Extract the (X, Y) coordinate from the center of the cell holding the provided text.  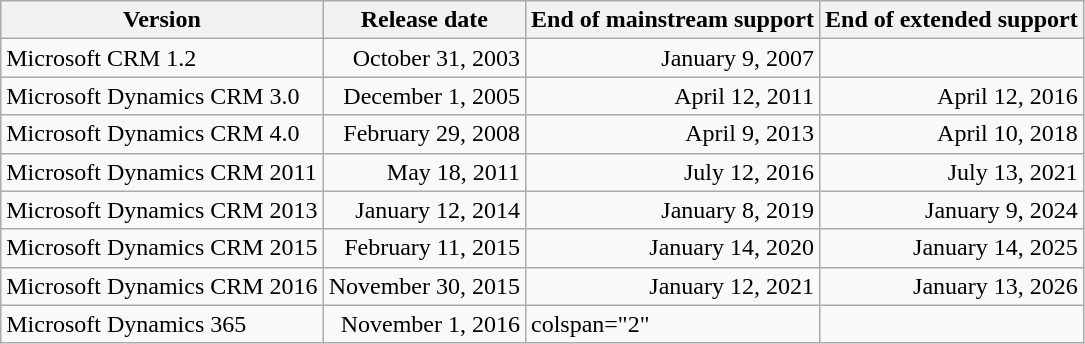
Microsoft Dynamics CRM 3.0 (162, 96)
April 9, 2013 (672, 134)
January 14, 2020 (672, 248)
Microsoft Dynamics CRM 4.0 (162, 134)
End of mainstream support (672, 20)
July 13, 2021 (951, 172)
Microsoft Dynamics CRM 2015 (162, 248)
February 11, 2015 (424, 248)
January 12, 2014 (424, 210)
November 1, 2016 (424, 324)
April 12, 2011 (672, 96)
January 14, 2025 (951, 248)
January 12, 2021 (672, 286)
Release date (424, 20)
January 9, 2007 (672, 58)
Microsoft Dynamics CRM 2016 (162, 286)
January 9, 2024 (951, 210)
Microsoft Dynamics 365 (162, 324)
End of extended support (951, 20)
April 12, 2016 (951, 96)
Version (162, 20)
February 29, 2008 (424, 134)
Microsoft CRM 1.2 (162, 58)
January 13, 2026 (951, 286)
Microsoft Dynamics CRM 2013 (162, 210)
November 30, 2015 (424, 286)
Microsoft Dynamics CRM 2011 (162, 172)
October 31, 2003 (424, 58)
May 18, 2011 (424, 172)
July 12, 2016 (672, 172)
colspan="2" (672, 324)
December 1, 2005 (424, 96)
January 8, 2019 (672, 210)
April 10, 2018 (951, 134)
